Extract the (X, Y) coordinate from the center of the cell holding the provided text.  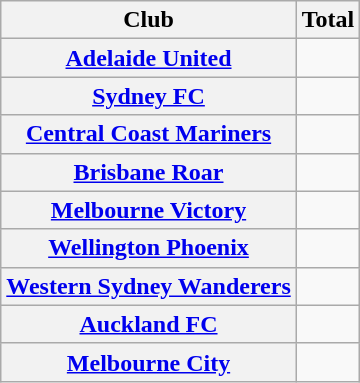
Adelaide United (149, 58)
Melbourne City (149, 362)
Central Coast Mariners (149, 134)
Brisbane Roar (149, 172)
Sydney FC (149, 96)
Wellington Phoenix (149, 248)
Melbourne Victory (149, 210)
Auckland FC (149, 324)
Club (149, 20)
Western Sydney Wanderers (149, 286)
Total (328, 20)
